For the text-containing cell, return its midpoint in [X, Y] coordinate format. 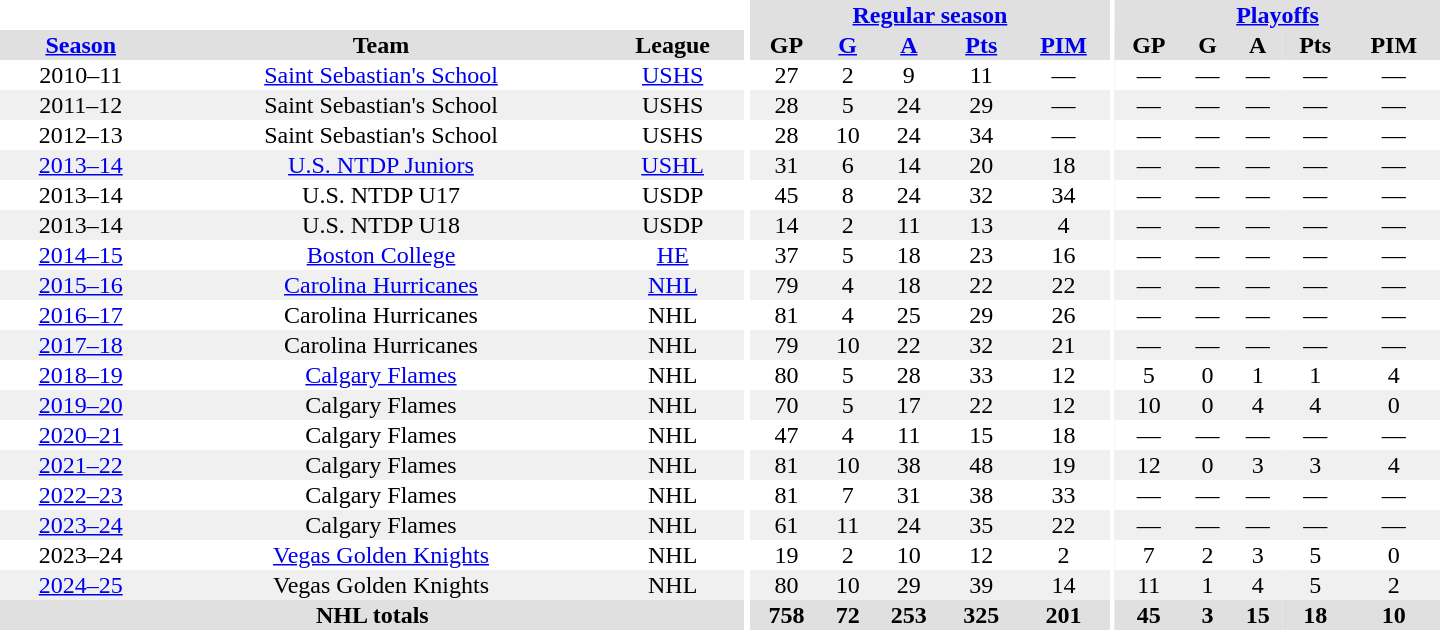
17 [909, 405]
72 [848, 615]
2017–18 [80, 345]
U.S. NTDP U17 [380, 195]
U.S. NTDP U18 [380, 225]
37 [786, 255]
Boston College [380, 255]
13 [981, 225]
Team [380, 45]
26 [1063, 315]
8 [848, 195]
Season [80, 45]
201 [1063, 615]
23 [981, 255]
NHL totals [372, 615]
70 [786, 405]
HE [673, 255]
39 [981, 585]
2014–15 [80, 255]
2024–25 [80, 585]
758 [786, 615]
2022–23 [80, 495]
2015–16 [80, 285]
USHL [673, 165]
61 [786, 525]
48 [981, 465]
16 [1063, 255]
2018–19 [80, 375]
25 [909, 315]
2020–21 [80, 435]
2012–13 [80, 135]
47 [786, 435]
2011–12 [80, 105]
35 [981, 525]
6 [848, 165]
2010–11 [80, 75]
Regular season [930, 15]
2021–22 [80, 465]
20 [981, 165]
253 [909, 615]
27 [786, 75]
9 [909, 75]
Playoffs [1278, 15]
League [673, 45]
21 [1063, 345]
U.S. NTDP Juniors [380, 165]
2019–20 [80, 405]
325 [981, 615]
2016–17 [80, 315]
